Identify which cell holds the provided text, then report its [X, Y] central coordinate. 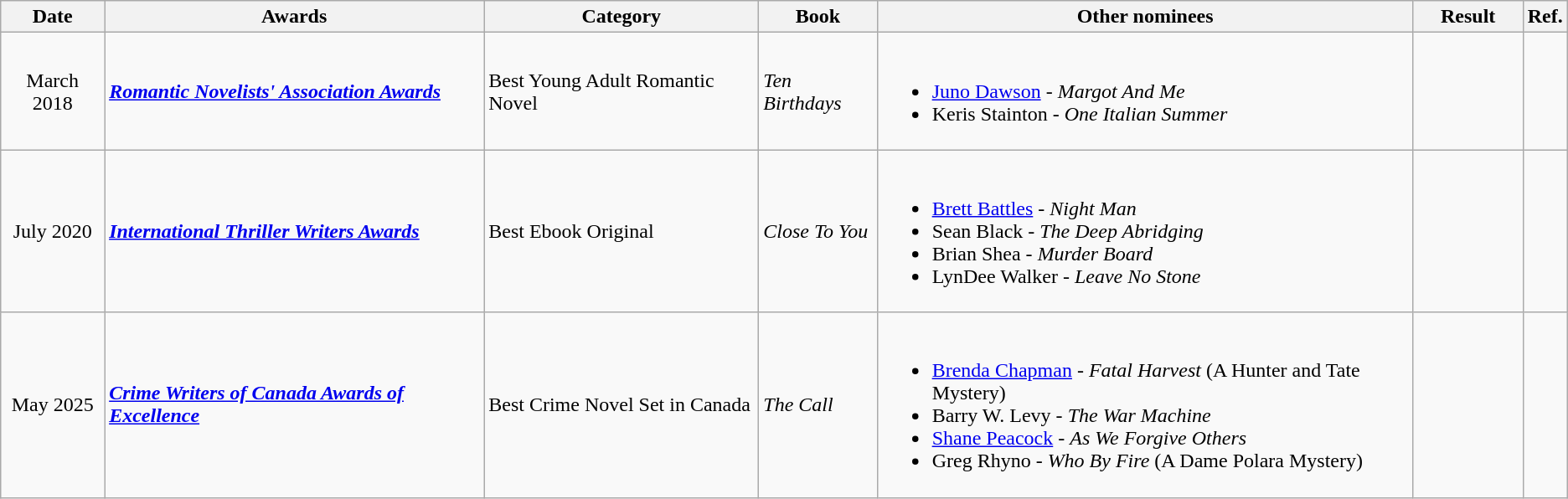
Result [1467, 17]
Date [53, 17]
Best Ebook Original [622, 231]
Close To You [818, 231]
Category [622, 17]
Best Crime Novel Set in Canada [622, 405]
March 2018 [53, 91]
Romantic Novelists' Association Awards [295, 91]
Ten Birthdays [818, 91]
Crime Writers of Canada Awards of Excellence [295, 405]
Ref. [1545, 17]
May 2025 [53, 405]
Juno Dawson - Margot And MeKeris Stainton - One Italian Summer [1145, 91]
Best Young Adult Romantic Novel [622, 91]
Other nominees [1145, 17]
International Thriller Writers Awards [295, 231]
July 2020 [53, 231]
Brett Battles - Night ManSean Black - The Deep AbridgingBrian Shea - Murder BoardLynDee Walker - Leave No Stone [1145, 231]
Book [818, 17]
The Call [818, 405]
Awards [295, 17]
